Locate the cell with the specified text and output its [x, y] center coordinate. 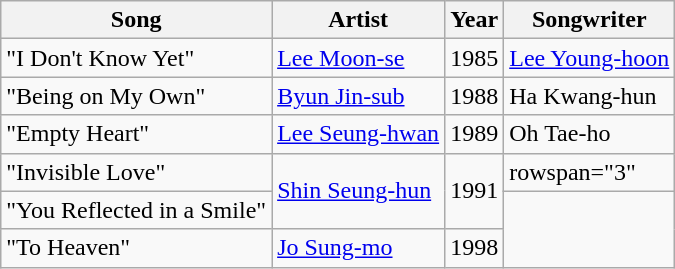
1989 [474, 134]
Song [136, 20]
"I Don't Know Yet" [136, 58]
1991 [474, 191]
Lee Seung-hwan [358, 134]
"To Heaven" [136, 248]
"Invisible Love" [136, 172]
"You Reflected in a Smile" [136, 210]
Shin Seung-hun [358, 191]
Oh Tae-ho [590, 134]
Jo Sung-mo [358, 248]
Songwriter [590, 20]
1988 [474, 96]
1998 [474, 248]
Ha Kwang-hun [590, 96]
1985 [474, 58]
rowspan="3" [590, 172]
Lee Young-hoon [590, 58]
"Empty Heart" [136, 134]
Byun Jin-sub [358, 96]
"Being on My Own" [136, 96]
Artist [358, 20]
Year [474, 20]
Lee Moon-se [358, 58]
